Output the (X, Y) coordinate of the center of the cell containing the given text.  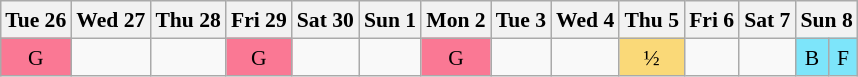
F (843, 56)
Sat 30 (326, 20)
Fri 6 (712, 20)
Sat 7 (767, 20)
Mon 2 (456, 20)
½ (652, 56)
Fri 29 (259, 20)
B (812, 56)
Thu 28 (188, 20)
Wed 4 (585, 20)
Wed 27 (110, 20)
Thu 5 (652, 20)
Sun 8 (826, 20)
Tue 26 (36, 20)
Sun 1 (390, 20)
Tue 3 (521, 20)
